Capture the cell that displays the provided text and extract its [x, y] central coordinate. 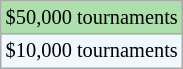
$50,000 tournaments [92, 17]
$10,000 tournaments [92, 51]
